Provide the [X, Y] coordinate of the cell's center where the given text is located.  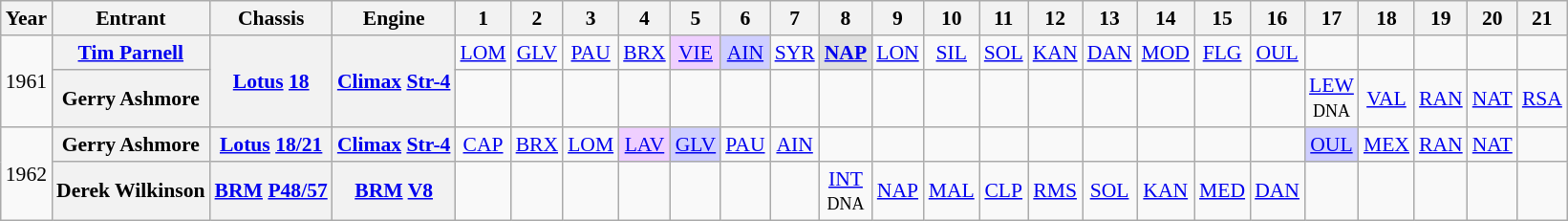
Derek Wilkinson [130, 191]
RMS [1055, 191]
RSA [1542, 98]
Lotus 18/21 [271, 145]
MOD [1166, 53]
Chassis [271, 18]
17 [1332, 18]
MED [1222, 191]
3 [591, 18]
LON [897, 53]
Tim Parnell [130, 53]
4 [644, 18]
VAL [1386, 98]
INTDNA [846, 191]
13 [1110, 18]
FLG [1222, 53]
21 [1542, 18]
CAP [483, 145]
8 [846, 18]
1961 [27, 82]
Entrant [130, 18]
14 [1166, 18]
10 [952, 18]
MAL [952, 191]
18 [1386, 18]
12 [1055, 18]
LEWDNA [1332, 98]
VIE [696, 53]
Engine [394, 18]
7 [795, 18]
LAV [644, 145]
1962 [27, 174]
Year [27, 18]
1 [483, 18]
5 [696, 18]
6 [745, 18]
SIL [952, 53]
11 [1003, 18]
BRM P48/57 [271, 191]
19 [1441, 18]
16 [1277, 18]
20 [1493, 18]
Lotus 18 [271, 82]
9 [897, 18]
15 [1222, 18]
BRM V8 [394, 191]
MEX [1386, 145]
2 [537, 18]
SYR [795, 53]
CLP [1003, 191]
